Return the (x, y) coordinate for the center point of the cell that contains the specified text.  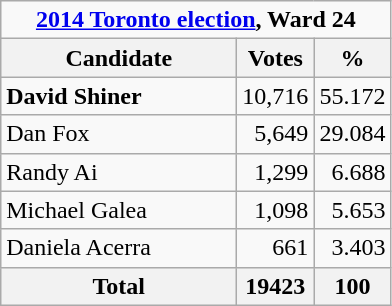
Dan Fox (119, 134)
661 (276, 248)
Randy Ai (119, 172)
1,098 (276, 210)
% (352, 58)
10,716 (276, 96)
David Shiner (119, 96)
2014 Toronto election, Ward 24 (196, 20)
Daniela Acerra (119, 248)
3.403 (352, 248)
Candidate (119, 58)
55.172 (352, 96)
1,299 (276, 172)
6.688 (352, 172)
5,649 (276, 134)
29.084 (352, 134)
Total (119, 286)
Michael Galea (119, 210)
Votes (276, 58)
100 (352, 286)
19423 (276, 286)
5.653 (352, 210)
